Capture the cell that displays the provided text and extract its (x, y) central coordinate. 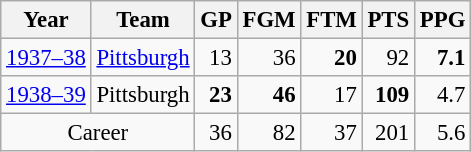
GP (216, 20)
46 (269, 95)
201 (388, 133)
37 (332, 133)
20 (332, 58)
23 (216, 95)
FGM (269, 20)
5.6 (443, 133)
92 (388, 58)
FTM (332, 20)
Career (98, 133)
4.7 (443, 95)
1937–38 (46, 58)
17 (332, 95)
109 (388, 95)
7.1 (443, 58)
Team (143, 20)
Year (46, 20)
PTS (388, 20)
1938–39 (46, 95)
PPG (443, 20)
13 (216, 58)
82 (269, 133)
